Scan for the cell matching the given text and deliver its [X, Y] coordinate at center. 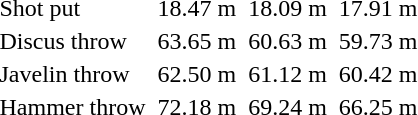
63.65 m [197, 41]
60.63 m [288, 41]
62.50 m [197, 74]
61.12 m [288, 74]
